Search for the cell housing the specified text and yield its [X, Y] center coordinate. 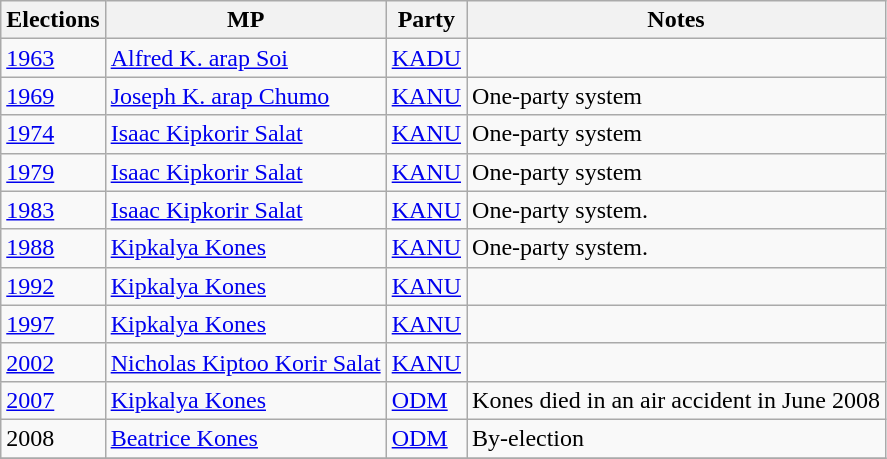
2008 [53, 438]
MP [246, 20]
Beatrice Kones [246, 438]
Joseph K. arap Chumo [246, 96]
Kones died in an air accident in June 2008 [676, 400]
1992 [53, 286]
1997 [53, 324]
Nicholas Kiptoo Korir Salat [246, 362]
2007 [53, 400]
1974 [53, 134]
2002 [53, 362]
1979 [53, 172]
Elections [53, 20]
Alfred K. arap Soi [246, 58]
1969 [53, 96]
By-election [676, 438]
1988 [53, 248]
Party [426, 20]
1963 [53, 58]
Notes [676, 20]
KADU [426, 58]
1983 [53, 210]
